Output the (x, y) coordinate of the center of the cell containing the given text.  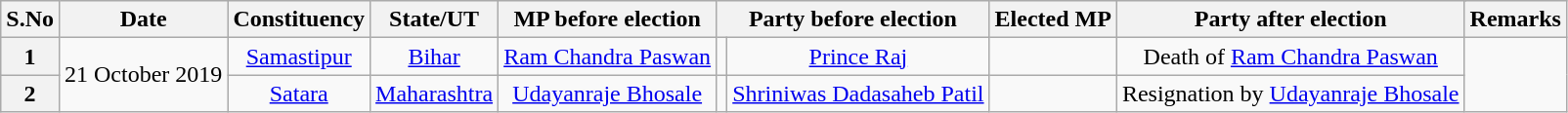
Party after election (1290, 19)
MP before election (608, 19)
Remarks (1515, 19)
Death of Ram Chandra Paswan (1290, 56)
Bihar (434, 56)
State/UT (434, 19)
Ram Chandra Paswan (608, 56)
Shriniwas Dadasaheb Patil (858, 94)
Date (143, 19)
Constituency (299, 19)
Elected MP (1053, 19)
S.No (30, 19)
Maharashtra (434, 94)
Samastipur (299, 56)
Party before election (852, 19)
Satara (299, 94)
2 (30, 94)
1 (30, 56)
Udayanraje Bhosale (608, 94)
21 October 2019 (143, 75)
Prince Raj (858, 56)
Resignation by Udayanraje Bhosale (1290, 94)
